Provide the (X, Y) coordinate of the cell's center where the given text is located.  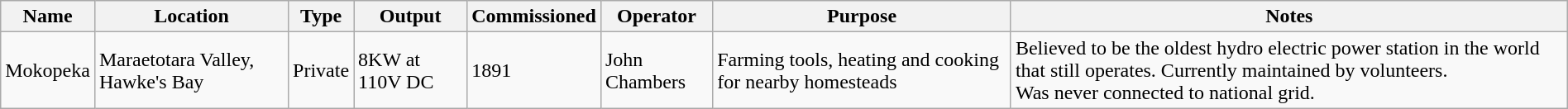
Mokopeka (48, 70)
Name (48, 17)
Farming tools, heating and cooking for nearby homesteads (862, 70)
1891 (534, 70)
Maraetotara Valley, Hawke's Bay (191, 70)
Type (321, 17)
Notes (1288, 17)
Private (321, 70)
John Chambers (657, 70)
Location (191, 17)
Operator (657, 17)
Output (410, 17)
Commissioned (534, 17)
8KW at 110V DC (410, 70)
Purpose (862, 17)
